Search for the cell housing the specified text and yield its (X, Y) center coordinate. 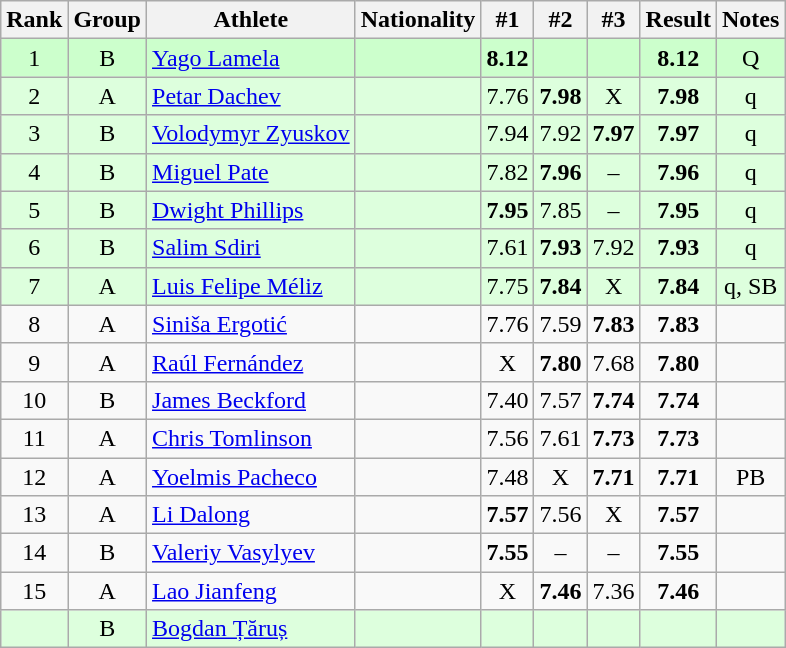
10 (34, 400)
6 (34, 248)
1 (34, 58)
12 (34, 477)
Q (750, 58)
7.59 (560, 324)
Miguel Pate (252, 172)
Volodymyr Zyuskov (252, 134)
Athlete (252, 20)
3 (34, 134)
Lao Jianfeng (252, 591)
9 (34, 362)
7 (34, 286)
Chris Tomlinson (252, 438)
Group (108, 20)
Siniša Ergotić (252, 324)
8 (34, 324)
Rank (34, 20)
Luis Felipe Méliz (252, 286)
13 (34, 515)
7.82 (508, 172)
#1 (508, 20)
Result (678, 20)
7.68 (614, 362)
7.36 (614, 591)
7.94 (508, 134)
5 (34, 210)
#2 (560, 20)
Yago Lamela (252, 58)
q, SB (750, 286)
15 (34, 591)
Dwight Phillips (252, 210)
Salim Sdiri (252, 248)
Nationality (418, 20)
7.85 (560, 210)
4 (34, 172)
James Beckford (252, 400)
7.40 (508, 400)
Raúl Fernández (252, 362)
7.48 (508, 477)
Notes (750, 20)
2 (34, 96)
Petar Dachev (252, 96)
11 (34, 438)
Yoelmis Pacheco (252, 477)
7.75 (508, 286)
14 (34, 553)
Valeriy Vasylyev (252, 553)
#3 (614, 20)
PB (750, 477)
Li Dalong (252, 515)
Bogdan Țăruș (252, 629)
